Locate the cell with the specified text and output its [x, y] center coordinate. 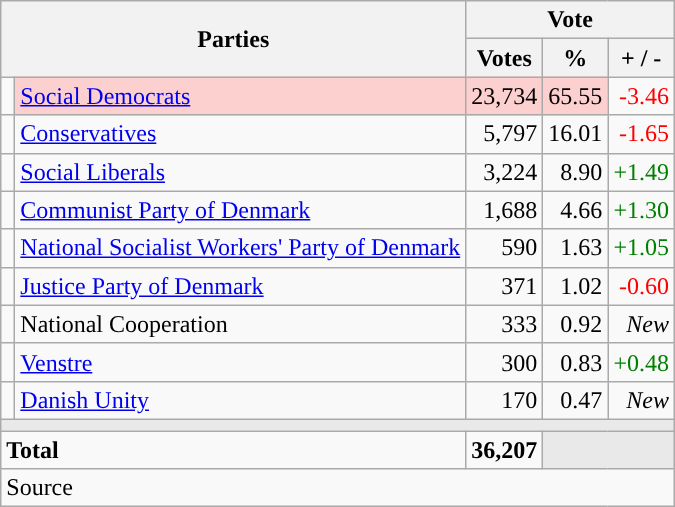
+1.30 [642, 210]
+1.49 [642, 172]
333 [504, 324]
65.55 [576, 96]
1.02 [576, 286]
+0.48 [642, 362]
8.90 [576, 172]
16.01 [576, 134]
Danish Unity [240, 400]
36,207 [504, 449]
590 [504, 248]
1.63 [576, 248]
Conservatives [240, 134]
+ / - [642, 58]
Social Liberals [240, 172]
-0.60 [642, 286]
Social Democrats [240, 96]
-3.46 [642, 96]
5,797 [504, 134]
Votes [504, 58]
0.83 [576, 362]
Total [234, 449]
Source [338, 488]
Justice Party of Denmark [240, 286]
National Socialist Workers' Party of Denmark [240, 248]
+1.05 [642, 248]
170 [504, 400]
4.66 [576, 210]
300 [504, 362]
National Cooperation [240, 324]
Communist Party of Denmark [240, 210]
-1.65 [642, 134]
0.92 [576, 324]
23,734 [504, 96]
1,688 [504, 210]
371 [504, 286]
% [576, 58]
3,224 [504, 172]
Vote [570, 20]
Venstre [240, 362]
Parties [234, 39]
0.47 [576, 400]
